Find where the given text appears and provide that cell's center as [X, Y] coordinate. 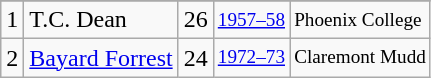
Bayard Forrest [101, 58]
24 [196, 58]
Claremont Mudd [360, 58]
26 [196, 20]
1972–73 [251, 58]
1 [12, 20]
2 [12, 58]
1957–58 [251, 20]
Phoenix College [360, 20]
T.C. Dean [101, 20]
